Provide the (X, Y) coordinate of the cell's center where the given text is located.  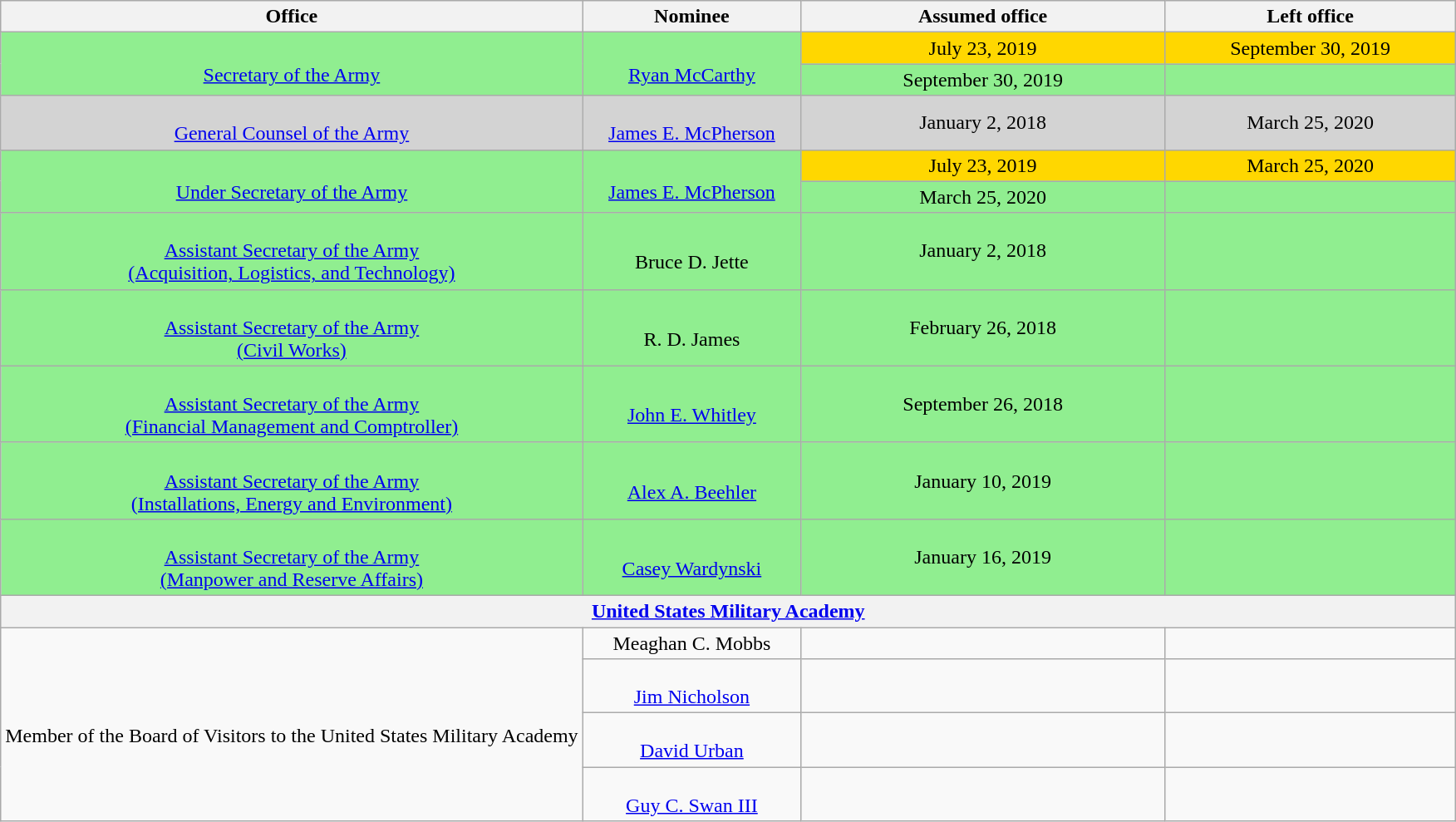
Member of the Board of Visitors to the United States Military Academy (292, 723)
Meaghan C. Mobbs (691, 642)
Office (292, 17)
David Urban (691, 740)
Assistant Secretary of the Army(Civil Works) (292, 327)
Under Secretary of the Army (292, 181)
Guy C. Swan III (691, 795)
Nominee (691, 17)
Assistant Secretary of the Army(Financial Management and Comptroller) (292, 404)
Ryan McCarthy (691, 64)
Assistant Secretary of the Army(Manpower and Reserve Affairs) (292, 557)
February 26, 2018 (983, 327)
Casey Wardynski (691, 557)
Jim Nicholson (691, 687)
Assistant Secretary of the Army(Acquisition, Logistics, and Technology) (292, 251)
September 26, 2018 (983, 404)
General Counsel of the Army (292, 123)
Bruce D. Jette (691, 251)
John E. Whitley (691, 404)
United States Military Academy (728, 611)
Secretary of the Army (292, 64)
Assistant Secretary of the Army(Installations, Energy and Environment) (292, 480)
Left office (1310, 17)
Assumed office (983, 17)
R. D. James (691, 327)
January 10, 2019 (983, 480)
Alex A. Beehler (691, 480)
January 16, 2019 (983, 557)
